Locate the cell with the specified text and output its (X, Y) center coordinate. 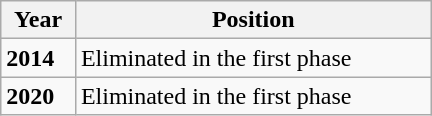
2020 (38, 96)
2014 (38, 58)
Position (253, 20)
Year (38, 20)
